Return (X, Y) of the center of cell containing provided text 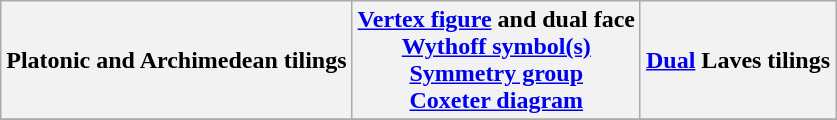
Vertex figure and dual faceWythoff symbol(s)Symmetry groupCoxeter diagram (496, 60)
Platonic and Archimedean tilings (176, 60)
Dual Laves tilings (738, 60)
